Locate the cell with the specified text and output its [x, y] center coordinate. 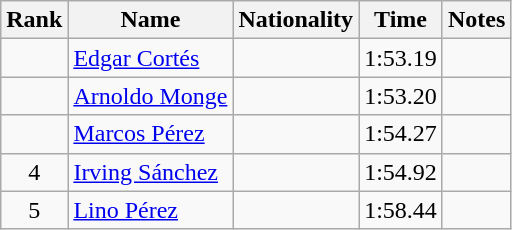
1:58.44 [401, 210]
1:53.20 [401, 96]
1:53.19 [401, 58]
Notes [476, 20]
Arnoldo Monge [150, 96]
Name [150, 20]
Time [401, 20]
5 [34, 210]
Marcos Pérez [150, 134]
Irving Sánchez [150, 172]
Rank [34, 20]
4 [34, 172]
1:54.92 [401, 172]
Lino Pérez [150, 210]
Edgar Cortés [150, 58]
1:54.27 [401, 134]
Nationality [296, 20]
